Scan for the cell matching the given text and deliver its [X, Y] coordinate at center. 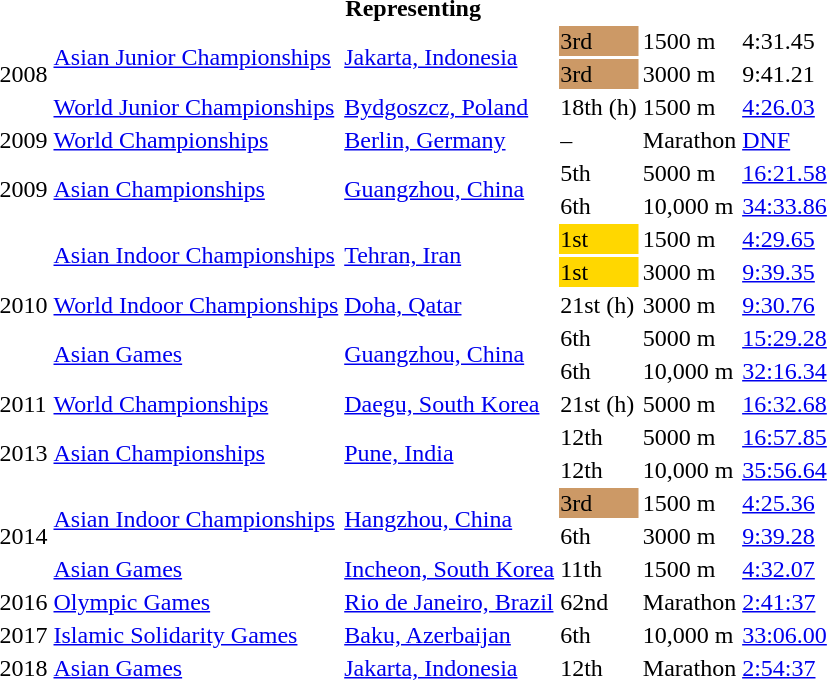
Tehran, Iran [450, 256]
Islamic Solidarity Games [196, 635]
World Indoor Championships [196, 305]
Asian Junior Championships [196, 58]
11th [599, 569]
– [599, 140]
World Junior Championships [196, 107]
Daegu, South Korea [450, 404]
18th (h) [599, 107]
5th [599, 173]
Baku, Azerbaijan [450, 635]
Jakarta, Indonesia [450, 58]
Incheon, South Korea [450, 569]
Hangzhou, China [450, 520]
Pune, India [450, 454]
Bydgoszcz, Poland [450, 107]
Olympic Games [196, 602]
62nd [599, 602]
Rio de Janeiro, Brazil [450, 602]
Berlin, Germany [450, 140]
Doha, Qatar [450, 305]
